Search for the cell housing the specified text and yield its [x, y] center coordinate. 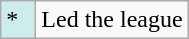
* [18, 20]
Led the league [112, 20]
